For the text-containing cell, return its midpoint in (X, Y) coordinate format. 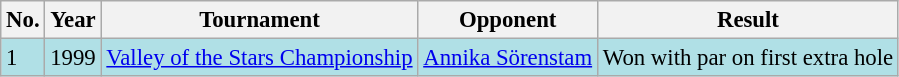
Tournament (260, 20)
Opponent (508, 20)
1 (23, 58)
Result (748, 20)
Annika Sörenstam (508, 58)
Won with par on first extra hole (748, 58)
Valley of the Stars Championship (260, 58)
No. (23, 20)
1999 (73, 58)
Year (73, 20)
